Search for the cell housing the specified text and yield its (X, Y) center coordinate. 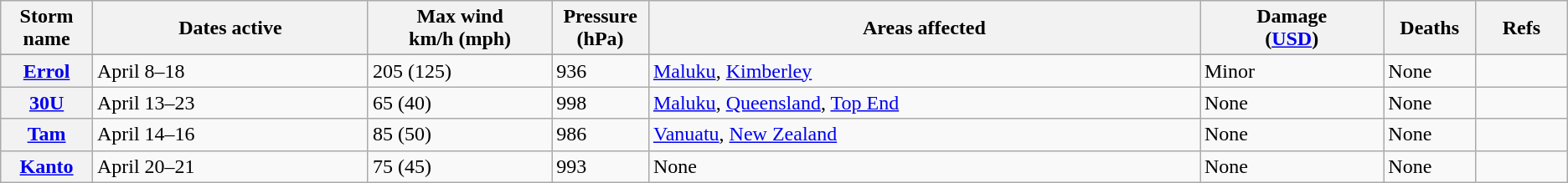
Pressure(hPa) (601, 28)
65 (40) (459, 103)
April 13–23 (230, 103)
936 (601, 71)
Refs (1521, 28)
993 (601, 166)
Dates active (230, 28)
Deaths (1430, 28)
April 8–18 (230, 71)
Errol (47, 71)
205 (125) (459, 71)
April 14–16 (230, 135)
Storm name (47, 28)
Kanto (47, 166)
30U (47, 103)
998 (601, 103)
Max windkm/h (mph) (459, 28)
986 (601, 135)
Areas affected (924, 28)
Damage(USD) (1292, 28)
Tam (47, 135)
Vanuatu, New Zealand (924, 135)
85 (50) (459, 135)
Minor (1292, 71)
Maluku, Kimberley (924, 71)
April 20–21 (230, 166)
75 (45) (459, 166)
Maluku, Queensland, Top End (924, 103)
